Scan for the cell matching the given text and deliver its (X, Y) coordinate at center. 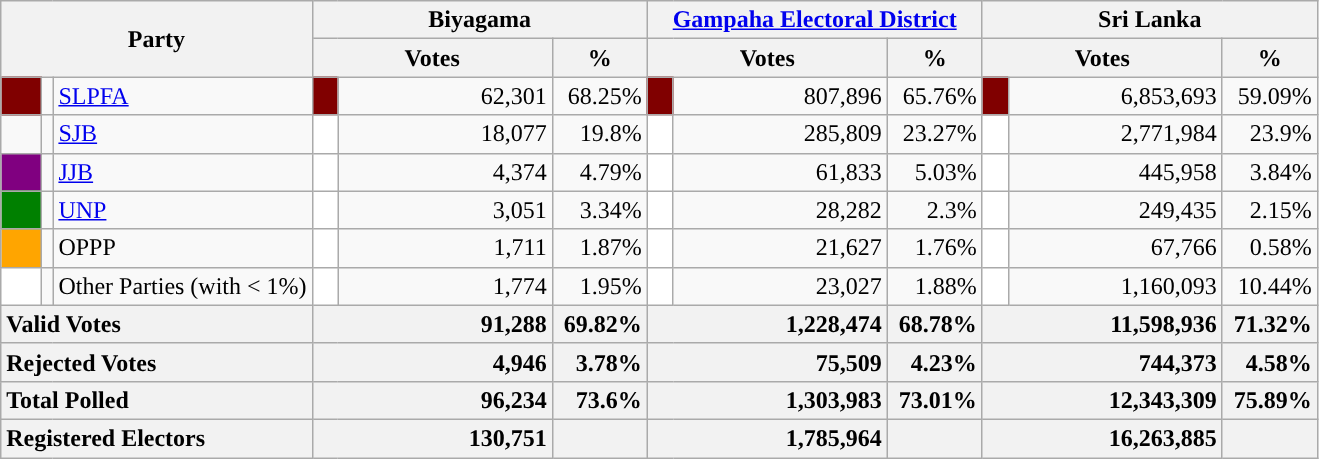
65.76% (934, 96)
4,946 (432, 362)
1.95% (600, 286)
4.58% (1270, 362)
10.44% (1270, 286)
2.3% (934, 210)
23.27% (934, 134)
1,303,983 (767, 400)
Other Parties (with < 1%) (182, 286)
28,282 (780, 210)
23.9% (1270, 134)
Total Polled (156, 400)
OPPP (182, 248)
16,263,885 (1102, 438)
JJB (182, 172)
21,627 (780, 248)
67,766 (1115, 248)
2,771,984 (1115, 134)
68.78% (934, 324)
4.79% (600, 172)
285,809 (780, 134)
61,833 (780, 172)
1,711 (445, 248)
807,896 (780, 96)
SJB (182, 134)
SLPFA (182, 96)
1.76% (934, 248)
Sri Lanka (1150, 20)
69.82% (600, 324)
1,785,964 (767, 438)
445,958 (1115, 172)
Registered Electors (156, 438)
73.01% (934, 400)
1,774 (445, 286)
Gampaha Electoral District (814, 20)
91,288 (432, 324)
1.87% (600, 248)
23,027 (780, 286)
71.32% (1270, 324)
59.09% (1270, 96)
12,343,309 (1102, 400)
11,598,936 (1102, 324)
18,077 (445, 134)
4,374 (445, 172)
130,751 (432, 438)
Rejected Votes (156, 362)
2.15% (1270, 210)
5.03% (934, 172)
6,853,693 (1115, 96)
1,228,474 (767, 324)
249,435 (1115, 210)
96,234 (432, 400)
1.88% (934, 286)
Biyagama (480, 20)
744,373 (1102, 362)
75.89% (1270, 400)
Valid Votes (156, 324)
62,301 (445, 96)
0.58% (1270, 248)
3.84% (1270, 172)
UNP (182, 210)
1,160,093 (1115, 286)
3.34% (600, 210)
19.8% (600, 134)
73.6% (600, 400)
4.23% (934, 362)
3,051 (445, 210)
75,509 (767, 362)
68.25% (600, 96)
3.78% (600, 362)
Party (156, 39)
